Identify which cell holds the provided text, then report its (X, Y) central coordinate. 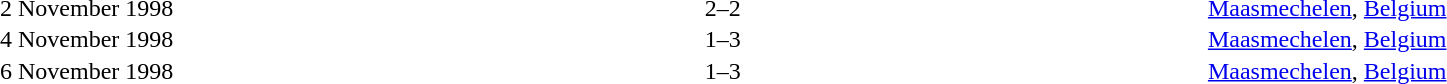
1–3 (723, 39)
